Extract the [X, Y] coordinate from the center of the cell holding the provided text.  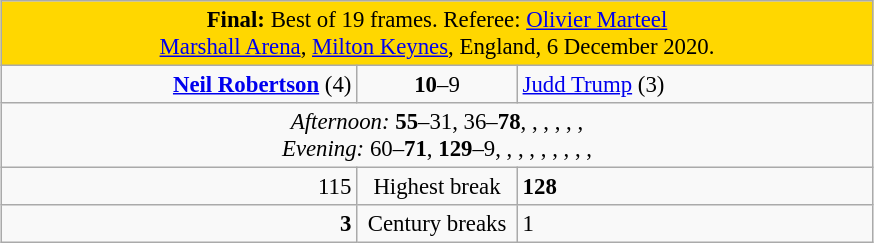
Neil Robertson (4) [179, 85]
Final: Best of 19 frames. Referee: Olivier MarteelMarshall Arena, Milton Keynes, England, 6 December 2020. [437, 34]
10–9 [438, 85]
3 [179, 224]
Afternoon: 55–31, 36–78, , , , , , Evening: 60–71, 129–9, , , , , , , , , [437, 136]
128 [695, 187]
Highest break [438, 187]
Century breaks [438, 224]
1 [695, 224]
115 [179, 187]
Judd Trump (3) [695, 85]
